From the cell containing the given text, extract its center point as [X, Y] coordinate. 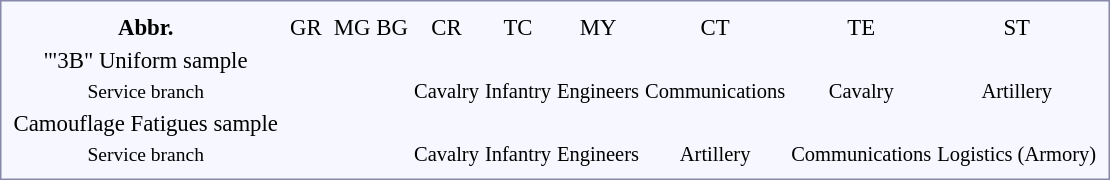
CR [447, 27]
TE [862, 27]
ST [1017, 27]
CT [716, 27]
Camouflage Fatigues sample [146, 123]
MG [352, 27]
BG [392, 27]
'"3B" Uniform sample [146, 60]
Abbr. [146, 27]
TC [518, 27]
MY [598, 27]
Logistics (Armory) [1017, 154]
GR [306, 27]
